Return the (X, Y) coordinate for the center point of the cell that contains the specified text.  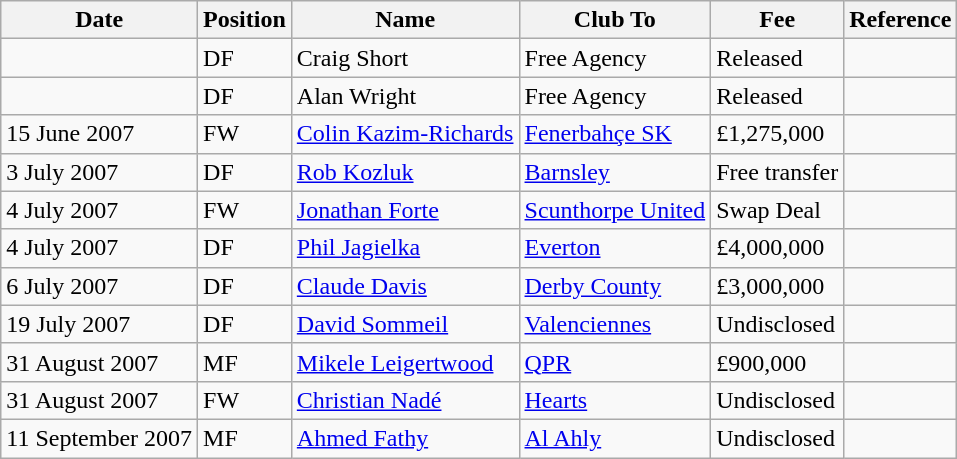
Hearts (615, 400)
Fee (778, 20)
19 July 2007 (100, 324)
3 July 2007 (100, 172)
Al Ahly (615, 438)
Alan Wright (405, 96)
Position (245, 20)
Christian Nadé (405, 400)
Mikele Leigertwood (405, 362)
Colin Kazim-Richards (405, 134)
Ahmed Fathy (405, 438)
Scunthorpe United (615, 210)
6 July 2007 (100, 286)
Club To (615, 20)
Free transfer (778, 172)
Fenerbahçe SK (615, 134)
Swap Deal (778, 210)
15 June 2007 (100, 134)
Derby County (615, 286)
David Sommeil (405, 324)
Craig Short (405, 58)
£3,000,000 (778, 286)
Everton (615, 248)
11 September 2007 (100, 438)
Rob Kozluk (405, 172)
£1,275,000 (778, 134)
QPR (615, 362)
£900,000 (778, 362)
Phil Jagielka (405, 248)
£4,000,000 (778, 248)
Date (100, 20)
Reference (900, 20)
Name (405, 20)
Jonathan Forte (405, 210)
Claude Davis (405, 286)
Valenciennes (615, 324)
Barnsley (615, 172)
